Extract the (x, y) coordinate from the center of the cell holding the provided text.  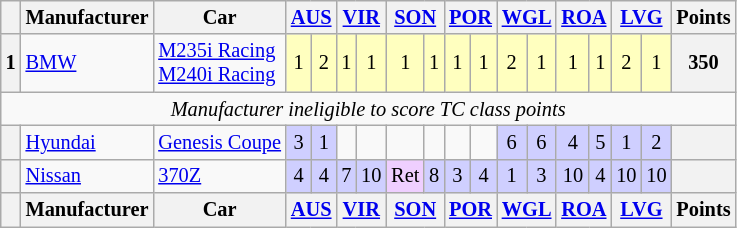
370Z (220, 176)
Hyundai (88, 142)
Ret (405, 176)
Genesis Coupe (220, 142)
Nissan (88, 176)
Manufacturer ineligible to score TC class points (368, 109)
8 (434, 176)
M235i RacingM240i Racing (220, 63)
5 (600, 142)
350 (703, 63)
7 (346, 176)
BMW (88, 63)
